Return the (X, Y) coordinate for the center point of the cell that contains the specified text.  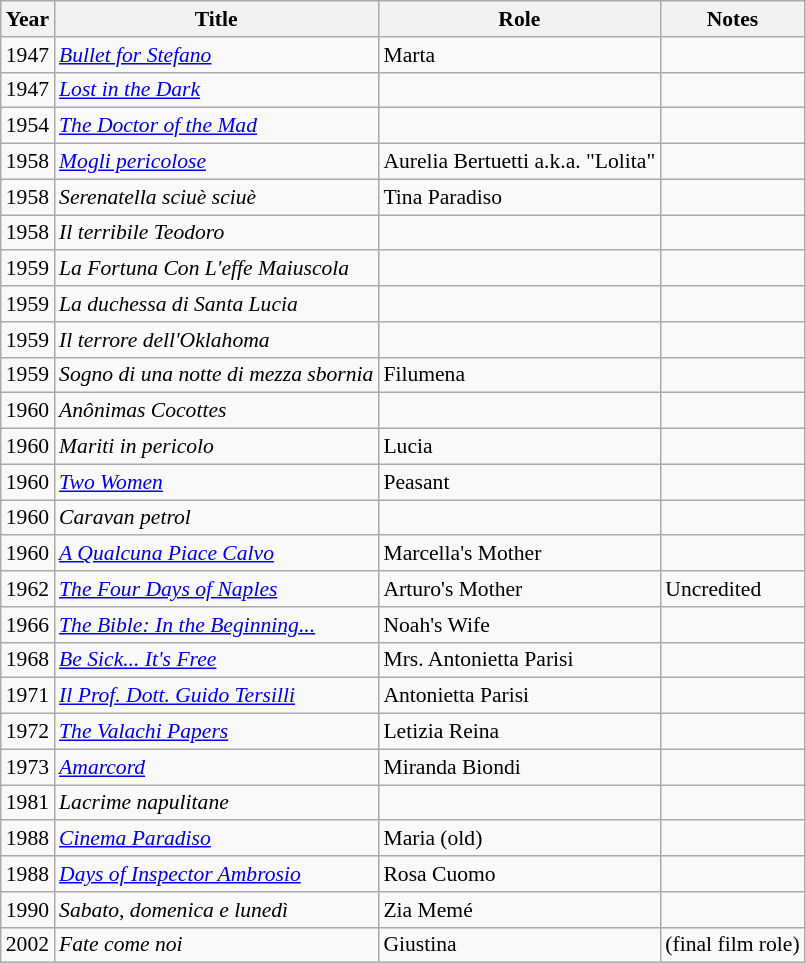
Bullet for Stefano (216, 55)
Sogno di una notte di mezza sbornia (216, 375)
(final film role) (732, 945)
Days of Inspector Ambrosio (216, 874)
Serenatella sciuè sciuè (216, 197)
1972 (28, 732)
Filumena (519, 375)
1971 (28, 696)
Rosa Cuomo (519, 874)
Uncredited (732, 589)
Maria (old) (519, 839)
1990 (28, 910)
Miranda Biondi (519, 767)
Marta (519, 55)
La Fortuna Con L'effe Maiuscola (216, 269)
Year (28, 19)
Il Prof. Dott. Guido Tersilli (216, 696)
Lost in the Dark (216, 90)
Zia Memé (519, 910)
Sabato, domenica e lunedì (216, 910)
A Qualcuna Piace Calvo (216, 554)
Antonietta Parisi (519, 696)
Notes (732, 19)
Marcella's Mother (519, 554)
Lacrime napulitane (216, 803)
1968 (28, 660)
Mogli pericolose (216, 162)
Role (519, 19)
Tina Paradiso (519, 197)
Mrs. Antonietta Parisi (519, 660)
Il terrore dell'Oklahoma (216, 340)
Mariti in pericolo (216, 447)
The Doctor of the Mad (216, 126)
1954 (28, 126)
Amarcord (216, 767)
1962 (28, 589)
Il terribile Teodoro (216, 233)
Title (216, 19)
The Four Days of Naples (216, 589)
Arturo's Mother (519, 589)
1966 (28, 625)
Giustina (519, 945)
La duchessa di Santa Lucia (216, 304)
The Bible: In the Beginning... (216, 625)
2002 (28, 945)
Anônimas Cocottes (216, 411)
Two Women (216, 482)
Fate come noi (216, 945)
Caravan petrol (216, 518)
Aurelia Bertuetti a.k.a. "Lolita" (519, 162)
Peasant (519, 482)
1973 (28, 767)
Letizia Reina (519, 732)
Lucia (519, 447)
The Valachi Papers (216, 732)
Be Sick... It's Free (216, 660)
Noah's Wife (519, 625)
Cinema Paradiso (216, 839)
1981 (28, 803)
